Detect which cell encompasses the target text, then output its (X, Y) center coordinate. 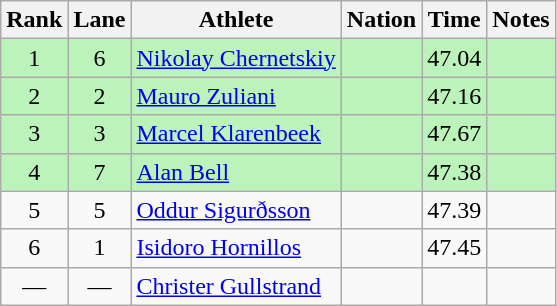
Nation (381, 20)
47.45 (454, 248)
Christer Gullstrand (236, 286)
47.39 (454, 210)
Notes (521, 20)
47.67 (454, 134)
Oddur Sigurðsson (236, 210)
Mauro Zuliani (236, 96)
Isidoro Hornillos (236, 248)
Nikolay Chernetskiy (236, 58)
4 (34, 172)
47.04 (454, 58)
Rank (34, 20)
Marcel Klarenbeek (236, 134)
47.16 (454, 96)
47.38 (454, 172)
Time (454, 20)
7 (100, 172)
Alan Bell (236, 172)
Athlete (236, 20)
Lane (100, 20)
